Search for the cell housing the specified text and yield its (X, Y) center coordinate. 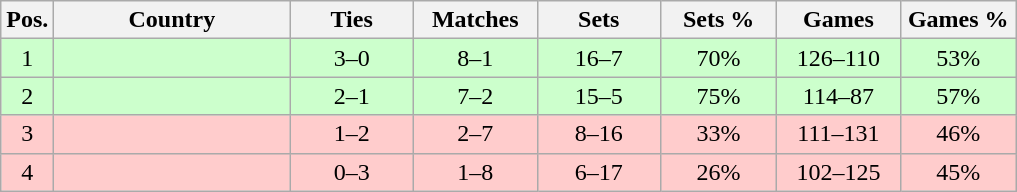
46% (958, 134)
126–110 (839, 58)
Sets % (719, 20)
Games (839, 20)
53% (958, 58)
Sets (599, 20)
8–16 (599, 134)
3–0 (352, 58)
57% (958, 96)
2–7 (475, 134)
Country (172, 20)
26% (719, 172)
114–87 (839, 96)
102–125 (839, 172)
2–1 (352, 96)
Pos. (28, 20)
15–5 (599, 96)
2 (28, 96)
45% (958, 172)
4 (28, 172)
33% (719, 134)
Matches (475, 20)
8–1 (475, 58)
70% (719, 58)
6–17 (599, 172)
0–3 (352, 172)
1–2 (352, 134)
Ties (352, 20)
Games % (958, 20)
1 (28, 58)
16–7 (599, 58)
75% (719, 96)
3 (28, 134)
1–8 (475, 172)
7–2 (475, 96)
111–131 (839, 134)
